Provide the [x, y] coordinate of the cell's center where the given text is located.  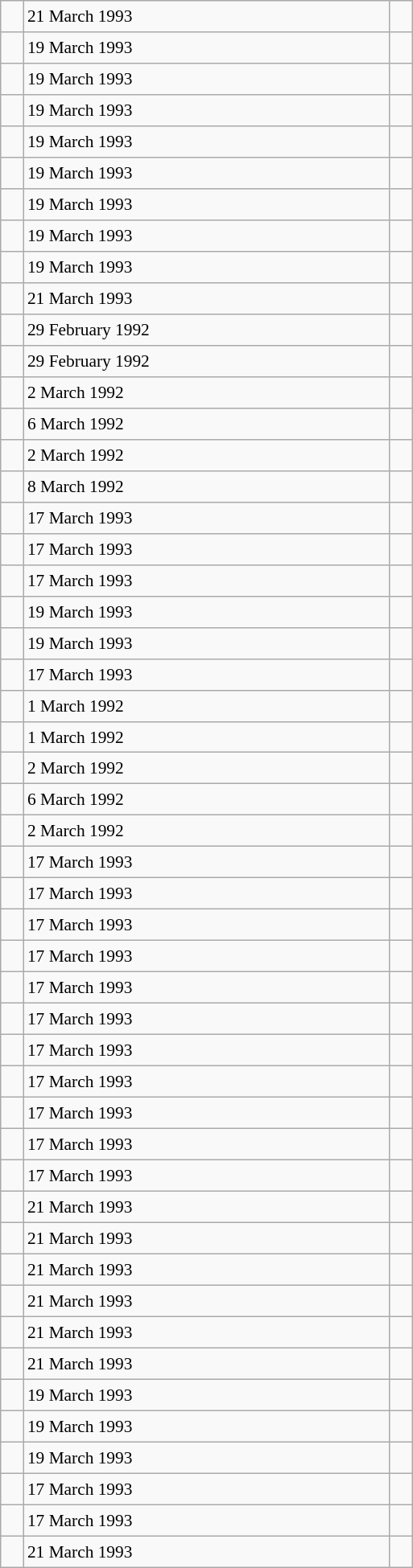
8 March 1992 [206, 486]
